Extract the (X, Y) coordinate from the center of the cell holding the provided text.  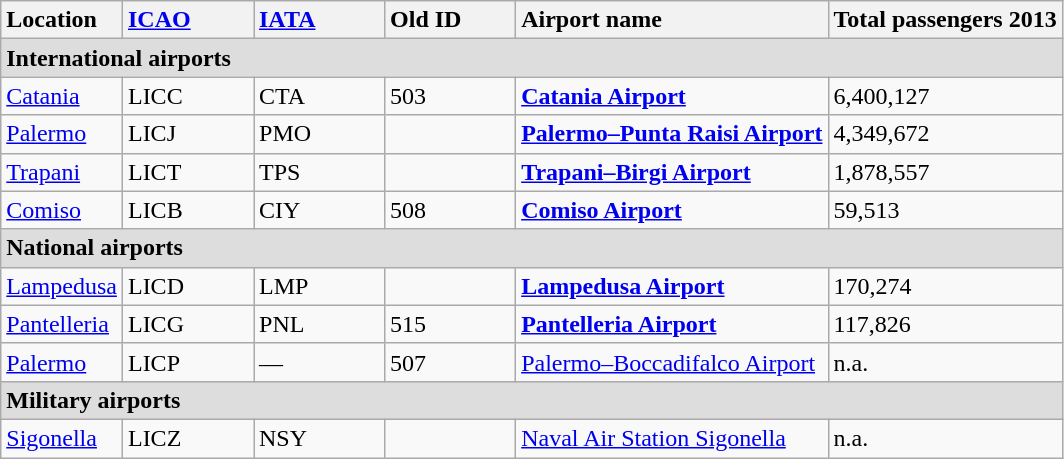
Comiso (62, 210)
Palermo–Boccadifalco Airport (672, 362)
LICT (188, 172)
Comiso Airport (672, 210)
515 (450, 324)
LICJ (188, 134)
Lampedusa Airport (672, 286)
Lampedusa (62, 286)
Total passengers 2013 (945, 20)
503 (450, 96)
International airports (532, 58)
4,349,672 (945, 134)
PMO (320, 134)
LICP (188, 362)
Old ID (450, 20)
6,400,127 (945, 96)
508 (450, 210)
Catania (62, 96)
National airports (532, 248)
507 (450, 362)
Palermo–Punta Raisi Airport (672, 134)
Trapani–Birgi Airport (672, 172)
Sigonella (62, 438)
Pantelleria (62, 324)
— (320, 362)
LICB (188, 210)
1,878,557 (945, 172)
Pantelleria Airport (672, 324)
117,826 (945, 324)
IATA (320, 20)
ICAO (188, 20)
Naval Air Station Sigonella (672, 438)
Airport name (672, 20)
59,513 (945, 210)
LICG (188, 324)
LMP (320, 286)
LICD (188, 286)
Military airports (532, 400)
Catania Airport (672, 96)
CTA (320, 96)
Location (62, 20)
CIY (320, 210)
NSY (320, 438)
Trapani (62, 172)
LICZ (188, 438)
PNL (320, 324)
TPS (320, 172)
LICC (188, 96)
170,274 (945, 286)
